Search for the cell housing the specified text and yield its (x, y) center coordinate. 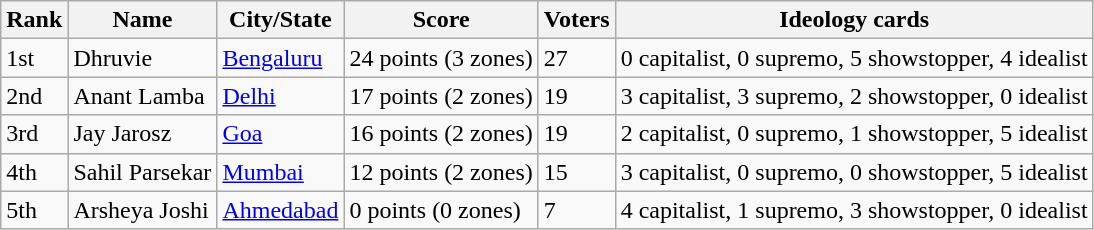
4th (34, 172)
0 capitalist, 0 supremo, 5 showstopper, 4 idealist (854, 58)
12 points (2 zones) (441, 172)
Mumbai (280, 172)
24 points (3 zones) (441, 58)
17 points (2 zones) (441, 96)
Delhi (280, 96)
3 capitalist, 0 supremo, 0 showstopper, 5 idealist (854, 172)
0 points (0 zones) (441, 210)
Anant Lamba (142, 96)
Dhruvie (142, 58)
Rank (34, 20)
Goa (280, 134)
16 points (2 zones) (441, 134)
City/State (280, 20)
Voters (576, 20)
2 capitalist, 0 supremo, 1 showstopper, 5 idealist (854, 134)
4 capitalist, 1 supremo, 3 showstopper, 0 idealist (854, 210)
3rd (34, 134)
5th (34, 210)
Bengaluru (280, 58)
15 (576, 172)
Name (142, 20)
1st (34, 58)
7 (576, 210)
3 capitalist, 3 supremo, 2 showstopper, 0 idealist (854, 96)
Ideology cards (854, 20)
27 (576, 58)
Jay Jarosz (142, 134)
Arsheya Joshi (142, 210)
Ahmedabad (280, 210)
Sahil Parsekar (142, 172)
Score (441, 20)
2nd (34, 96)
